Extract the [x, y] coordinate from the center of the cell holding the provided text.  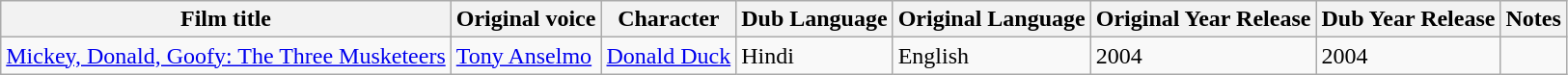
Dub Year Release [1409, 19]
Dub Language [814, 19]
English [992, 56]
Film title [226, 19]
Character [669, 19]
Original voice [526, 19]
Mickey, Donald, Goofy: The Three Musketeers [226, 56]
Original Year Release [1203, 19]
Notes [1533, 19]
Donald Duck [669, 56]
Hindi [814, 56]
Original Language [992, 19]
Tony Anselmo [526, 56]
